Scan for the cell matching the given text and deliver its (X, Y) coordinate at center. 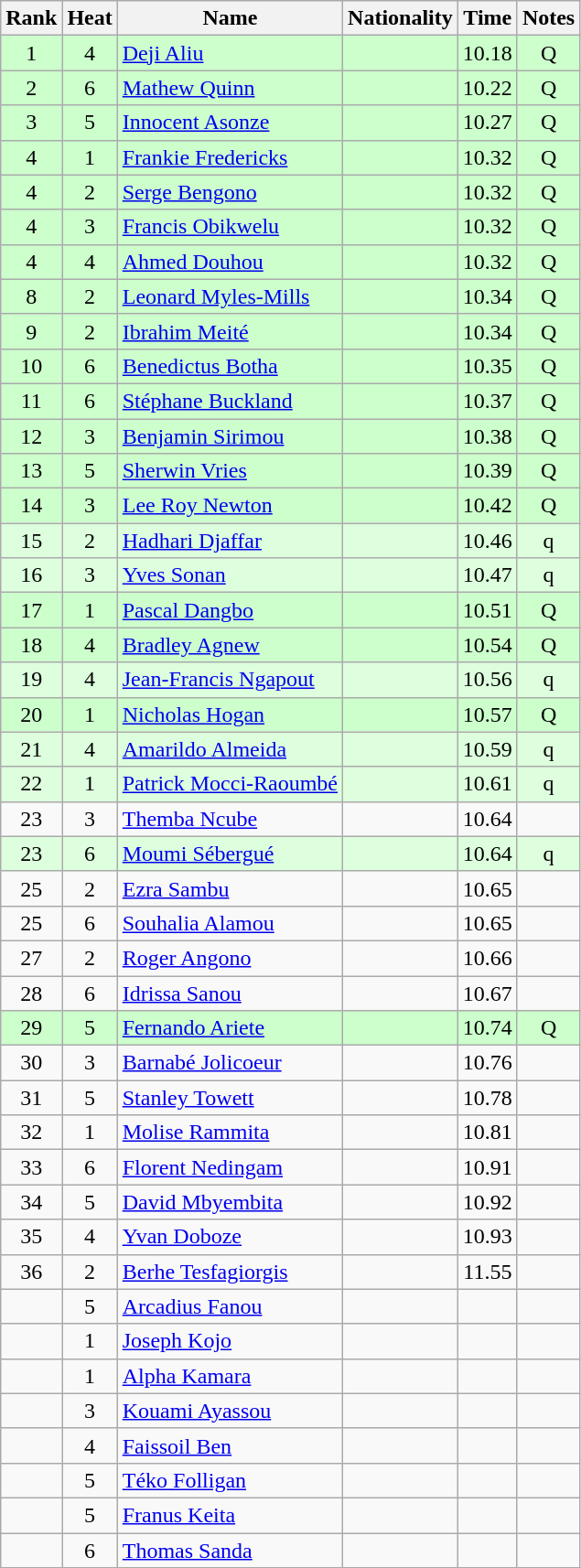
16 (31, 575)
Faissoil Ben (230, 1445)
19 (31, 680)
13 (31, 471)
Amarildo Almeida (230, 749)
15 (31, 541)
Francis Obikwelu (230, 227)
Frankie Fredericks (230, 157)
Yves Sonan (230, 575)
Heat (90, 18)
12 (31, 436)
10.37 (487, 401)
10.38 (487, 436)
27 (31, 958)
10.81 (487, 1133)
10.76 (487, 1063)
David Mbyembita (230, 1202)
Stanley Towett (230, 1098)
10.66 (487, 958)
11 (31, 401)
Berhe Tesfagiorgis (230, 1272)
10.56 (487, 680)
Leonard Myles-Mills (230, 296)
10.27 (487, 123)
Ahmed Douhou (230, 262)
35 (31, 1237)
28 (31, 993)
Name (230, 18)
32 (31, 1133)
10.42 (487, 506)
Alpha Kamara (230, 1376)
8 (31, 296)
Mathew Quinn (230, 88)
10.22 (487, 88)
Nationality (401, 18)
10.57 (487, 714)
11.55 (487, 1272)
10.51 (487, 610)
Souhalia Alamou (230, 923)
33 (31, 1167)
Benedictus Botha (230, 366)
Roger Angono (230, 958)
Idrissa Sanou (230, 993)
21 (31, 749)
10.18 (487, 53)
Jean-Francis Ngapout (230, 680)
Ezra Sambu (230, 888)
Thomas Sanda (230, 1551)
Barnabé Jolicoeur (230, 1063)
17 (31, 610)
Hadhari Djaffar (230, 541)
10.67 (487, 993)
Bradley Agnew (230, 645)
14 (31, 506)
31 (31, 1098)
Serge Bengono (230, 192)
Time (487, 18)
10.39 (487, 471)
Notes (548, 18)
10 (31, 366)
Ibrahim Meité (230, 331)
10.61 (487, 784)
22 (31, 784)
Joseph Kojo (230, 1341)
10.59 (487, 749)
Nicholas Hogan (230, 714)
10.54 (487, 645)
29 (31, 1028)
36 (31, 1272)
Florent Nedingam (230, 1167)
10.91 (487, 1167)
Arcadius Fanou (230, 1306)
Rank (31, 18)
Pascal Dangbo (230, 610)
10.47 (487, 575)
30 (31, 1063)
Innocent Asonze (230, 123)
18 (31, 645)
10.78 (487, 1098)
Themba Ncube (230, 819)
10.46 (487, 541)
Fernando Ariete (230, 1028)
Lee Roy Newton (230, 506)
Deji Aliu (230, 53)
Molise Rammita (230, 1133)
Yvan Doboze (230, 1237)
Stéphane Buckland (230, 401)
Benjamin Sirimou (230, 436)
34 (31, 1202)
Sherwin Vries (230, 471)
Moumi Sébergué (230, 854)
10.35 (487, 366)
10.74 (487, 1028)
9 (31, 331)
10.93 (487, 1237)
20 (31, 714)
Franus Keita (230, 1515)
Téko Folligan (230, 1480)
Kouami Ayassou (230, 1411)
10.92 (487, 1202)
Patrick Mocci-Raoumbé (230, 784)
